Find where the given text appears and provide that cell's center as [x, y] coordinate. 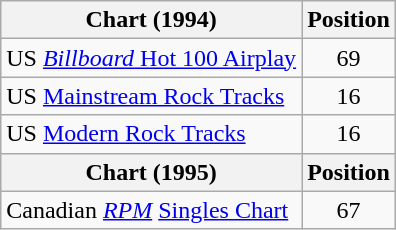
67 [349, 210]
Canadian RPM Singles Chart [152, 210]
Chart (1995) [152, 172]
US Mainstream Rock Tracks [152, 96]
US Billboard Hot 100 Airplay [152, 58]
69 [349, 58]
Chart (1994) [152, 20]
US Modern Rock Tracks [152, 134]
